Output the (x, y) coordinate of the center of the cell containing the given text.  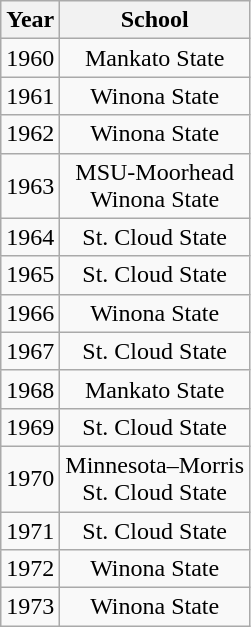
1965 (30, 275)
School (155, 20)
Year (30, 20)
1968 (30, 389)
Minnesota–MorrisSt. Cloud State (155, 478)
1966 (30, 313)
1967 (30, 351)
1971 (30, 531)
1964 (30, 237)
1960 (30, 58)
MSU-MoorheadWinona State (155, 186)
1969 (30, 427)
1973 (30, 607)
1963 (30, 186)
1972 (30, 569)
1961 (30, 96)
1962 (30, 134)
1970 (30, 478)
